Detect which cell encompasses the target text, then output its (x, y) center coordinate. 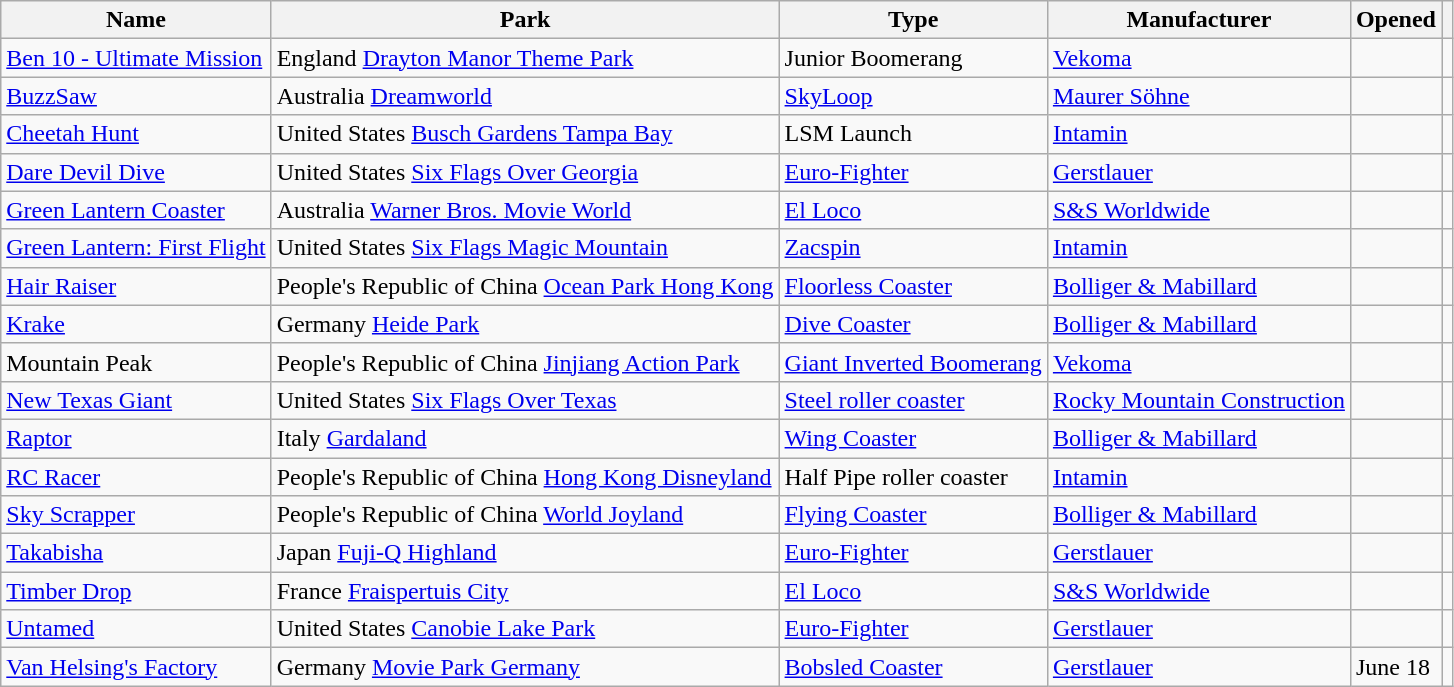
Zacspin (913, 248)
Floorless Coaster (913, 286)
June 18 (1396, 667)
Green Lantern Coaster (136, 210)
People's Republic of China World Joyland (525, 515)
Type (913, 20)
New Texas Giant (136, 400)
Germany Movie Park Germany (525, 667)
People's Republic of China Hong Kong Disneyland (525, 477)
United States Six Flags Magic Mountain (525, 248)
Raptor (136, 438)
Hair Raiser (136, 286)
Van Helsing's Factory (136, 667)
Dive Coaster (913, 324)
Name (136, 20)
Cheetah Hunt (136, 134)
United States Six Flags Over Texas (525, 400)
Maurer Söhne (1198, 96)
Manufacturer (1198, 20)
People's Republic of China Ocean Park Hong Kong (525, 286)
England Drayton Manor Theme Park (525, 58)
Ben 10 - Ultimate Mission (136, 58)
People's Republic of China Jinjiang Action Park (525, 362)
United States Canobie Lake Park (525, 629)
Japan Fuji-Q Highland (525, 553)
Australia Dreamworld (525, 96)
Rocky Mountain Construction (1198, 400)
Bobsled Coaster (913, 667)
Giant Inverted Boomerang (913, 362)
France Fraispertuis City (525, 591)
SkyLoop (913, 96)
Flying Coaster (913, 515)
Sky Scrapper (136, 515)
United States Six Flags Over Georgia (525, 172)
Dare Devil Dive (136, 172)
Green Lantern: First Flight (136, 248)
Italy Gardaland (525, 438)
Takabisha (136, 553)
Wing Coaster (913, 438)
Mountain Peak (136, 362)
Park (525, 20)
Timber Drop (136, 591)
Germany Heide Park (525, 324)
United States Busch Gardens Tampa Bay (525, 134)
Australia Warner Bros. Movie World (525, 210)
Junior Boomerang (913, 58)
Opened (1396, 20)
LSM Launch (913, 134)
Steel roller coaster (913, 400)
Untamed (136, 629)
BuzzSaw (136, 96)
RC Racer (136, 477)
Half Pipe roller coaster (913, 477)
Krake (136, 324)
